Scan for the cell matching the given text and deliver its (X, Y) coordinate at center. 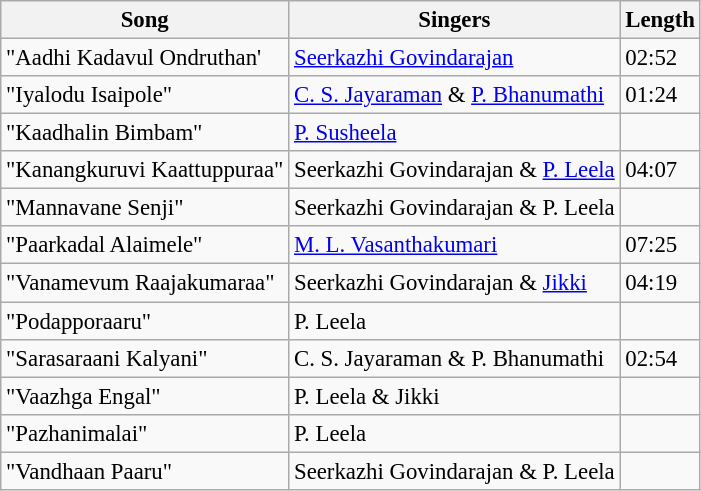
04:19 (660, 283)
P. Leela & Jikki (454, 396)
"Sarasaraani Kalyani" (145, 358)
02:54 (660, 358)
Length (660, 20)
Song (145, 20)
02:52 (660, 58)
"Aadhi Kadavul Ondruthan' (145, 58)
"Kaadhalin Bimbam" (145, 133)
"Mannavane Senji" (145, 208)
Seerkazhi Govindarajan & Jikki (454, 283)
"Vaazhga Engal" (145, 396)
M. L. Vasanthakumari (454, 245)
Singers (454, 20)
"Vandhaan Paaru" (145, 471)
04:07 (660, 170)
01:24 (660, 95)
"Kanangkuruvi Kaattuppuraa" (145, 170)
07:25 (660, 245)
Seerkazhi Govindarajan (454, 58)
"Vanamevum Raajakumaraa" (145, 283)
P. Susheela (454, 133)
"Paarkadal Alaimele" (145, 245)
"Podapporaaru" (145, 321)
"Pazhanimalai" (145, 433)
"Iyalodu Isaipole" (145, 95)
